Determine the (x, y) coordinate at the center of the cell enclosing the given text.  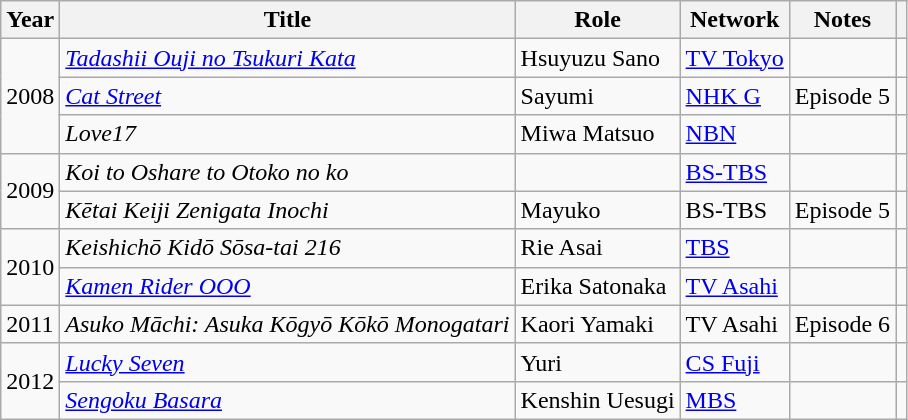
NBN (734, 134)
Kenshin Uesugi (598, 400)
Rie Asai (598, 248)
Sengoku Basara (288, 400)
CS Fuji (734, 362)
Yuri (598, 362)
Year (30, 20)
Title (288, 20)
TV Tokyo (734, 58)
Kamen Rider OOO (288, 286)
2012 (30, 381)
2010 (30, 267)
Role (598, 20)
Kētai Keiji Zenigata Inochi (288, 210)
Mayuko (598, 210)
Miwa Matsuo (598, 134)
Notes (842, 20)
Episode 6 (842, 324)
Lucky Seven (288, 362)
Tadashii Ouji no Tsukuri Kata (288, 58)
Network (734, 20)
2008 (30, 96)
Love17 (288, 134)
MBS (734, 400)
Keishichō Kidō Sōsa-tai 216 (288, 248)
TBS (734, 248)
Asuko Māchi: Asuka Kōgyō Kōkō Monogatari (288, 324)
2011 (30, 324)
Sayumi (598, 96)
NHK G (734, 96)
Erika Satonaka (598, 286)
2009 (30, 191)
Cat Street (288, 96)
Koi to Oshare to Otoko no ko (288, 172)
Kaori Yamaki (598, 324)
Hsuyuzu Sano (598, 58)
